Extract the (x, y) coordinate from the center of the cell holding the provided text.  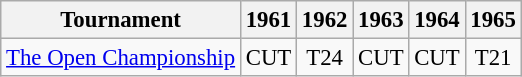
1962 (325, 20)
1963 (381, 20)
Tournament (121, 20)
1964 (437, 20)
The Open Championship (121, 58)
T21 (493, 58)
T24 (325, 58)
1961 (268, 20)
1965 (493, 20)
